Locate the cell with the specified text and output its [x, y] center coordinate. 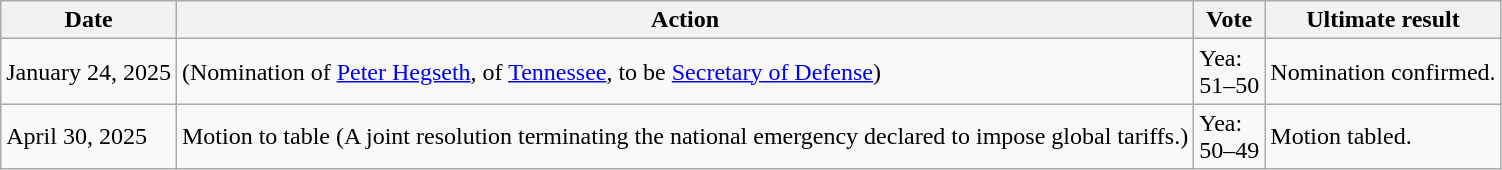
Yea:51–50 [1230, 72]
Nomination confirmed. [1383, 72]
Vote [1230, 20]
Action [684, 20]
Motion to table (A joint resolution terminating the national emergency declared to impose global tariffs.) [684, 136]
April 30, 2025 [89, 136]
Date [89, 20]
(Nomination of Peter Hegseth, of Tennessee, to be Secretary of Defense) [684, 72]
Motion tabled. [1383, 136]
Yea:50–49 [1230, 136]
Ultimate result [1383, 20]
January 24, 2025 [89, 72]
